Output the [X, Y] coordinate of the center of the cell containing the given text.  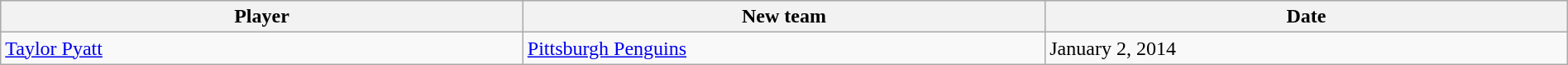
January 2, 2014 [1307, 48]
New team [784, 17]
Taylor Pyatt [262, 48]
Pittsburgh Penguins [784, 48]
Player [262, 17]
Date [1307, 17]
